Scan for the cell matching the given text and deliver its (x, y) coordinate at center. 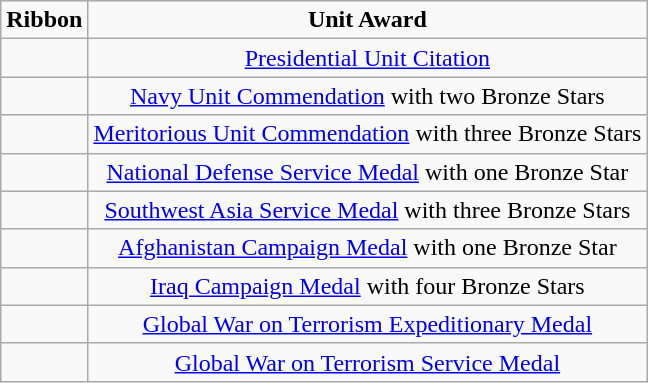
Global War on Terrorism Service Medal (368, 362)
Afghanistan Campaign Medal with one Bronze Star (368, 248)
Unit Award (368, 20)
Ribbon (44, 20)
Southwest Asia Service Medal with three Bronze Stars (368, 210)
Meritorious Unit Commendation with three Bronze Stars (368, 134)
Iraq Campaign Medal with four Bronze Stars (368, 286)
Presidential Unit Citation (368, 58)
Navy Unit Commendation with two Bronze Stars (368, 96)
Global War on Terrorism Expeditionary Medal (368, 324)
National Defense Service Medal with one Bronze Star (368, 172)
